Detect which cell encompasses the target text, then output its [X, Y] center coordinate. 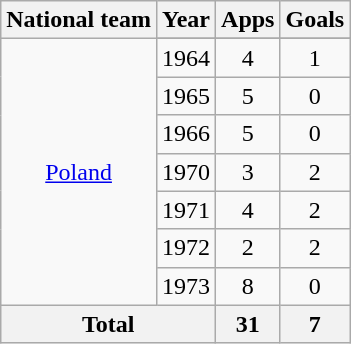
1970 [186, 172]
7 [315, 324]
1973 [186, 286]
Poland [79, 172]
1 [315, 58]
1964 [186, 58]
National team [79, 20]
1972 [186, 248]
3 [248, 172]
1971 [186, 210]
31 [248, 324]
Apps [248, 20]
8 [248, 286]
1966 [186, 134]
1965 [186, 96]
Goals [315, 20]
Total [108, 324]
Year [186, 20]
